Extract the [x, y] coordinate from the center of the cell holding the provided text.  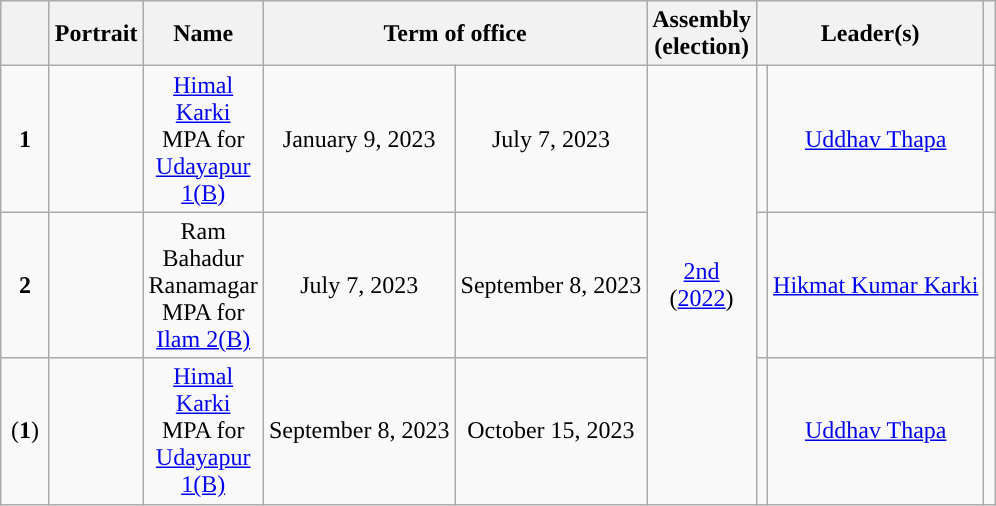
2nd(2022) [702, 285]
1 [26, 139]
Name [203, 34]
Hikmat Kumar Karki [876, 285]
Assembly (election) [702, 34]
October 15, 2023 [551, 431]
January 9, 2023 [359, 139]
(1) [26, 431]
Portrait [96, 34]
2 [26, 285]
Leader(s) [870, 34]
Ram Bahadur RanamagarMPA forIlam 2(B) [203, 285]
Term of office [454, 34]
